Capture the cell that displays the provided text and extract its [x, y] central coordinate. 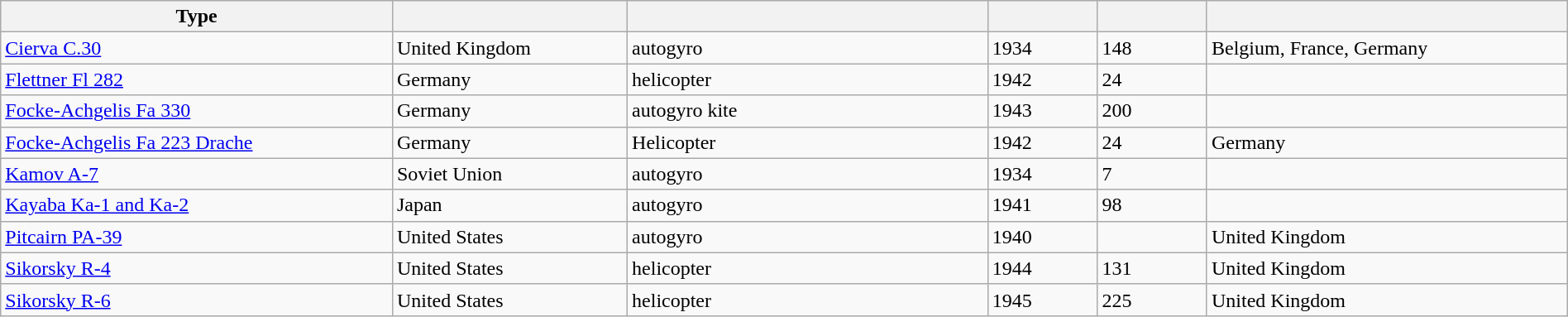
Pitcairn PA-39 [197, 237]
1945 [1042, 300]
Focke-Achgelis Fa 330 [197, 111]
148 [1153, 48]
Belgium, France, Germany [1387, 48]
Kamov A-7 [197, 174]
autogyro kite [808, 111]
Japan [509, 205]
225 [1153, 300]
1940 [1042, 237]
Helicopter [808, 142]
1943 [1042, 111]
Sikorsky R-4 [197, 268]
Soviet Union [509, 174]
Type [197, 17]
Focke-Achgelis Fa 223 Drache [197, 142]
200 [1153, 111]
Sikorsky R-6 [197, 300]
Flettner Fl 282 [197, 79]
98 [1153, 205]
1944 [1042, 268]
Kayaba Ka-1 and Ka-2 [197, 205]
1941 [1042, 205]
131 [1153, 268]
7 [1153, 174]
Cierva C.30 [197, 48]
